Pinpoint the cell where the given text exists, returning its (x, y) midpoint coordinate. 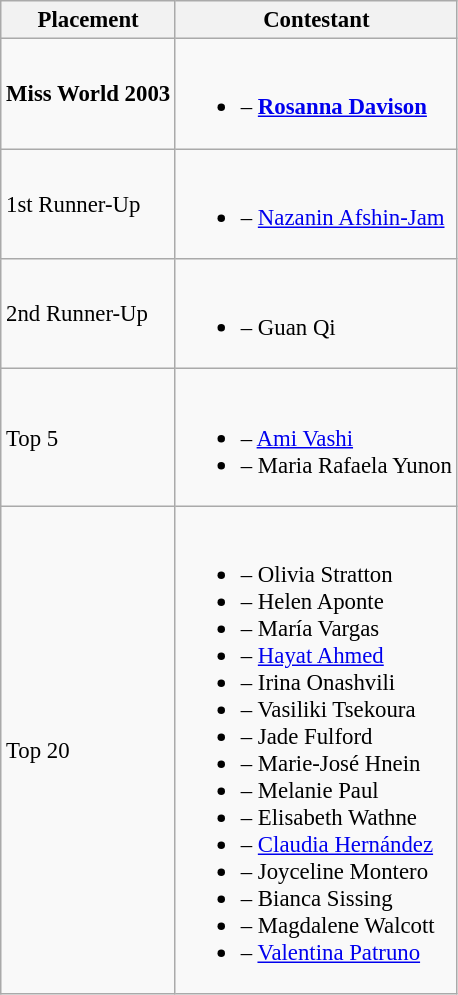
– Rosanna Davison (316, 94)
– Nazanin Afshin-Jam (316, 204)
2nd Runner-Up (88, 314)
Miss World 2003 (88, 94)
Top 20 (88, 750)
Contestant (316, 20)
1st Runner-Up (88, 204)
– Guan Qi (316, 314)
Top 5 (88, 438)
Placement (88, 20)
– Ami Vashi – Maria Rafaela Yunon (316, 438)
